Return the [x, y] coordinate for the center point of the cell that contains the specified text.  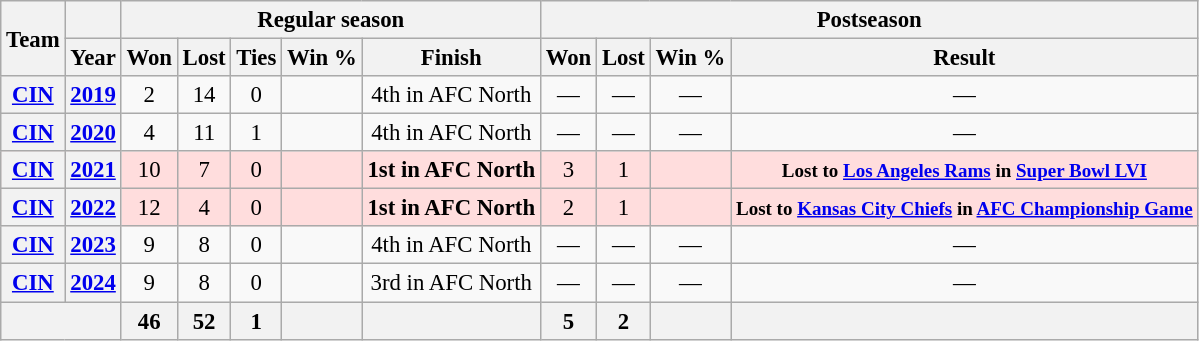
2022 [93, 208]
12 [149, 208]
Year [93, 58]
Lost to Kansas City Chiefs in AFC Championship Game [964, 208]
46 [149, 321]
2024 [93, 283]
Finish [451, 58]
Regular season [330, 20]
7 [204, 170]
52 [204, 321]
Postseason [869, 20]
Result [964, 58]
3 [568, 170]
Ties [256, 58]
2021 [93, 170]
2019 [93, 95]
2023 [93, 245]
10 [149, 170]
5 [568, 321]
Lost to Los Angeles Rams in Super Bowl LVI [964, 170]
11 [204, 133]
3rd in AFC North [451, 283]
14 [204, 95]
2020 [93, 133]
Team [33, 38]
